Locate the cell with the specified text and output its (X, Y) center coordinate. 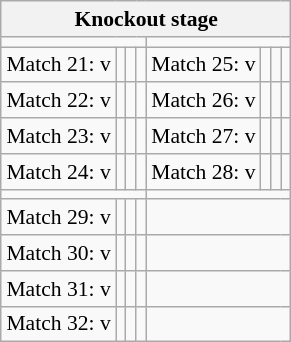
Match 27: v (203, 136)
Match 32: v (58, 324)
Match 22: v (58, 101)
Knockout stage (146, 19)
Match 25: v (203, 65)
Match 31: v (58, 289)
Match 28: v (203, 172)
Match 23: v (58, 136)
Match 21: v (58, 65)
Match 30: v (58, 253)
Match 26: v (203, 101)
Match 24: v (58, 172)
Match 29: v (58, 218)
